Find where the given text appears and provide that cell's center as [X, Y] coordinate. 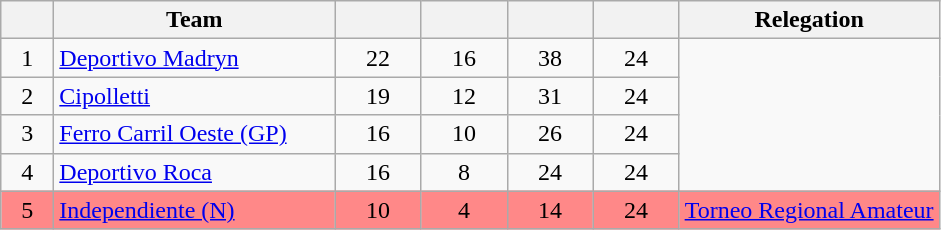
2 [28, 96]
3 [28, 134]
Relegation [809, 20]
12 [464, 96]
26 [550, 134]
22 [378, 58]
Ferro Carril Oeste (GP) [194, 134]
Team [194, 20]
19 [378, 96]
Deportivo Roca [194, 172]
Torneo Regional Amateur [809, 210]
5 [28, 210]
31 [550, 96]
Deportivo Madryn [194, 58]
Independiente (N) [194, 210]
38 [550, 58]
1 [28, 58]
14 [550, 210]
Cipolletti [194, 96]
8 [464, 172]
